Identify which cell holds the provided text, then report its (X, Y) central coordinate. 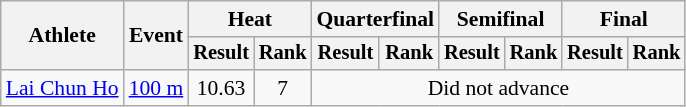
Final (624, 19)
100 m (156, 88)
7 (283, 88)
Quarterfinal (375, 19)
Event (156, 36)
Athlete (62, 36)
10.63 (221, 88)
Semifinal (500, 19)
Did not advance (498, 88)
Heat (250, 19)
Lai Chun Ho (62, 88)
